Pinpoint the cell where the given text exists, returning its [X, Y] midpoint coordinate. 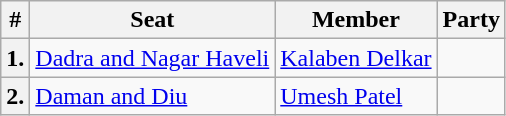
Kalaben Delkar [356, 58]
Member [356, 20]
Party [471, 20]
Umesh Patel [356, 96]
Daman and Diu [152, 96]
1. [16, 58]
# [16, 20]
Seat [152, 20]
2. [16, 96]
Dadra and Nagar Haveli [152, 58]
